Return (x, y) of the center of cell containing provided text 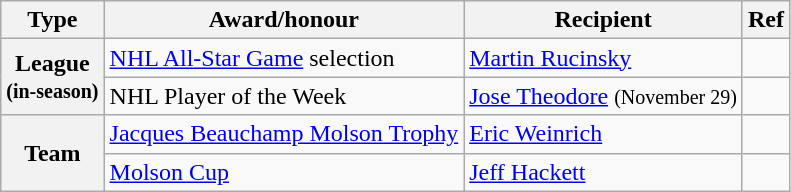
Jacques Beauchamp Molson Trophy (284, 134)
Recipient (604, 20)
Team (52, 153)
Jeff Hackett (604, 172)
Martin Rucinsky (604, 58)
Award/honour (284, 20)
Ref (766, 20)
NHL All-Star Game selection (284, 58)
League(in-season) (52, 77)
NHL Player of the Week (284, 96)
Molson Cup (284, 172)
Eric Weinrich (604, 134)
Type (52, 20)
Jose Theodore (November 29) (604, 96)
